Locate the cell with the specified text and output its (x, y) center coordinate. 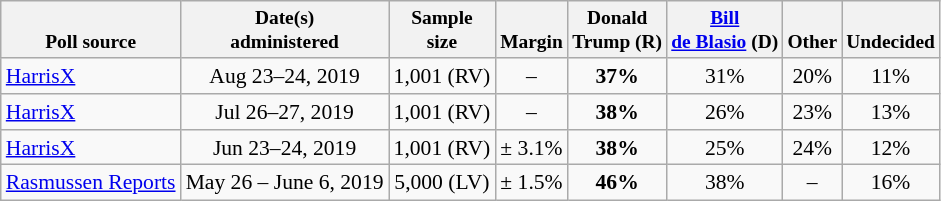
31% (725, 76)
± 3.1% (531, 148)
13% (891, 112)
Jun 23–24, 2019 (285, 148)
DonaldTrump (R) (618, 30)
Aug 23–24, 2019 (285, 76)
Jul 26–27, 2019 (285, 112)
Date(s)administered (285, 30)
24% (812, 148)
16% (891, 183)
5,000 (LV) (442, 183)
Rasmussen Reports (91, 183)
Billde Blasio (D) (725, 30)
Samplesize (442, 30)
Poll source (91, 30)
± 1.5% (531, 183)
26% (725, 112)
37% (618, 76)
25% (725, 148)
20% (812, 76)
Undecided (891, 30)
Margin (531, 30)
11% (891, 76)
23% (812, 112)
Other (812, 30)
46% (618, 183)
May 26 – June 6, 2019 (285, 183)
12% (891, 148)
